Determine the (x, y) coordinate at the center of the cell enclosing the given text.  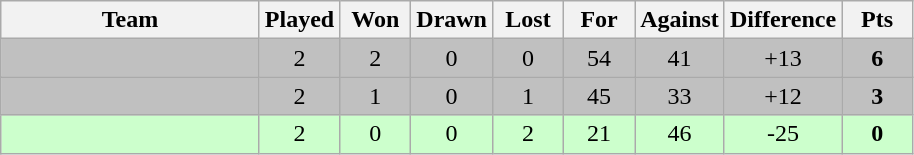
-25 (782, 134)
Played (299, 20)
Team (130, 20)
Won (376, 20)
Lost (528, 20)
6 (878, 58)
+13 (782, 58)
+12 (782, 96)
33 (680, 96)
45 (600, 96)
For (600, 20)
3 (878, 96)
46 (680, 134)
Drawn (452, 20)
54 (600, 58)
21 (600, 134)
41 (680, 58)
Against (680, 20)
Pts (878, 20)
Difference (782, 20)
